Provide the (x, y) coordinate of the cell's center where the given text is located.  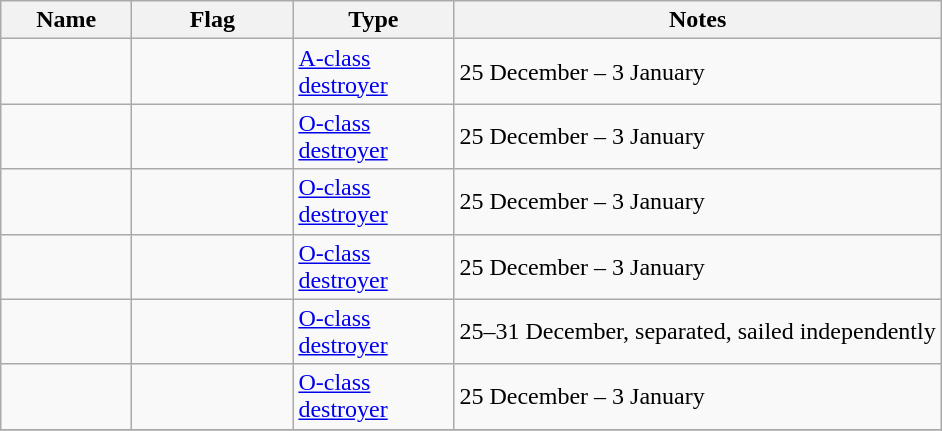
Type (374, 20)
Name (66, 20)
Flag (212, 20)
Notes (698, 20)
A-class destroyer (374, 72)
25–31 December, separated, sailed independently (698, 332)
